Return the (X, Y) coordinate for the center point of the cell that contains the specified text.  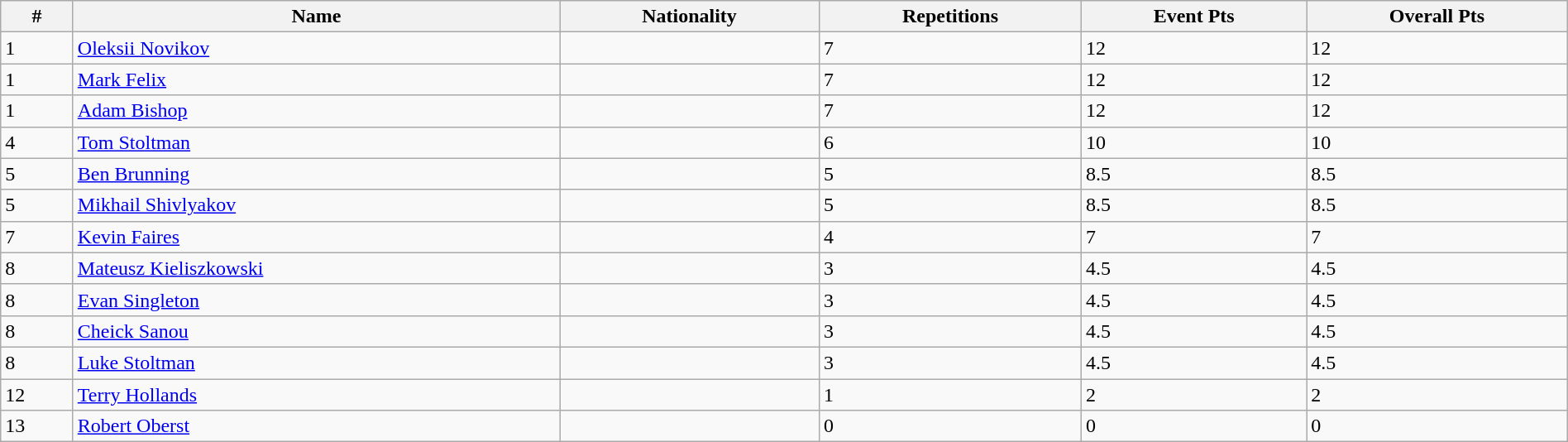
Terry Hollands (316, 395)
# (37, 17)
Ben Brunning (316, 174)
Nationality (690, 17)
Event Pts (1194, 17)
Cheick Sanou (316, 331)
Robert Oberst (316, 426)
Mikhail Shivlyakov (316, 205)
Tom Stoltman (316, 142)
Overall Pts (1437, 17)
13 (37, 426)
Oleksii Novikov (316, 48)
6 (949, 142)
Repetitions (949, 17)
Mateusz Kieliszkowski (316, 268)
Adam Bishop (316, 111)
Mark Felix (316, 79)
Evan Singleton (316, 300)
Luke Stoltman (316, 363)
Kevin Faires (316, 237)
Name (316, 17)
